Find where the given text appears and provide that cell's center as (x, y) coordinate. 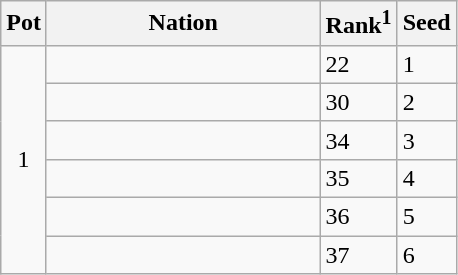
34 (358, 140)
35 (358, 178)
Seed (426, 24)
6 (426, 255)
2 (426, 102)
Pot (24, 24)
5 (426, 217)
36 (358, 217)
4 (426, 178)
3 (426, 140)
37 (358, 255)
22 (358, 64)
30 (358, 102)
Rank1 (358, 24)
Nation (183, 24)
